Capture the cell that displays the provided text and extract its (x, y) central coordinate. 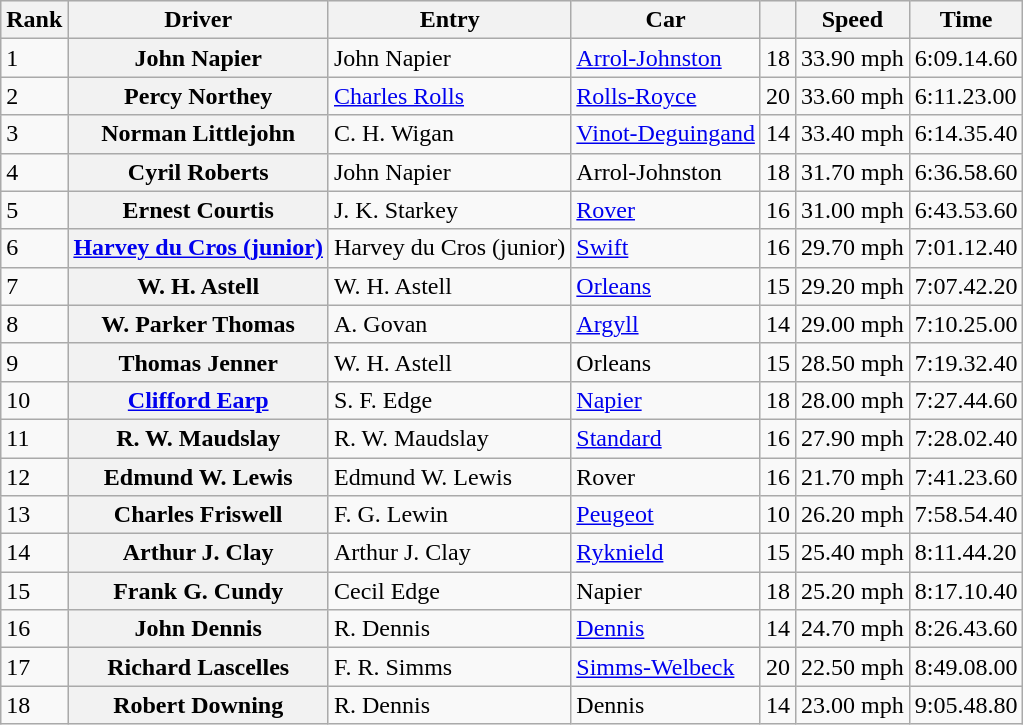
John Dennis (198, 629)
6:09.14.60 (966, 58)
Ryknield (666, 553)
6:14.35.40 (966, 134)
24.70 mph (852, 629)
29.20 mph (852, 286)
Cyril Roberts (198, 172)
J. K. Starkey (449, 210)
Clifford Earp (198, 400)
3 (34, 134)
7:28.02.40 (966, 438)
29.00 mph (852, 324)
Driver (198, 20)
Vinot-Deguingand (666, 134)
F. R. Simms (449, 667)
8 (34, 324)
Richard Lascelles (198, 667)
13 (34, 515)
22.50 mph (852, 667)
Swift (666, 248)
8:26.43.60 (966, 629)
11 (34, 438)
8:49.08.00 (966, 667)
5 (34, 210)
8:11.44.20 (966, 553)
Simms-Welbeck (666, 667)
7:07.42.20 (966, 286)
Time (966, 20)
29.70 mph (852, 248)
6:11.23.00 (966, 96)
7:41.23.60 (966, 477)
7:27.44.60 (966, 400)
28.00 mph (852, 400)
12 (34, 477)
C. H. Wigan (449, 134)
4 (34, 172)
F. G. Lewin (449, 515)
Standard (666, 438)
6:36.58.60 (966, 172)
25.40 mph (852, 553)
8:17.10.40 (966, 591)
23.00 mph (852, 705)
25.20 mph (852, 591)
A. Govan (449, 324)
28.50 mph (852, 362)
33.40 mph (852, 134)
21.70 mph (852, 477)
7 (34, 286)
Robert Downing (198, 705)
33.90 mph (852, 58)
7:58.54.40 (966, 515)
31.70 mph (852, 172)
Charles Rolls (449, 96)
W. Parker Thomas (198, 324)
Charles Friswell (198, 515)
7:01.12.40 (966, 248)
6:43.53.60 (966, 210)
2 (34, 96)
Ernest Courtis (198, 210)
Peugeot (666, 515)
33.60 mph (852, 96)
Rolls-Royce (666, 96)
6 (34, 248)
Frank G. Cundy (198, 591)
S. F. Edge (449, 400)
27.90 mph (852, 438)
9:05.48.80 (966, 705)
Speed (852, 20)
Thomas Jenner (198, 362)
Rank (34, 20)
9 (34, 362)
Argyll (666, 324)
Car (666, 20)
7:10.25.00 (966, 324)
1 (34, 58)
17 (34, 667)
7:19.32.40 (966, 362)
Percy Northey (198, 96)
Norman Littlejohn (198, 134)
Entry (449, 20)
26.20 mph (852, 515)
Cecil Edge (449, 591)
31.00 mph (852, 210)
